Determine the (X, Y) coordinate at the center of the cell enclosing the given text.  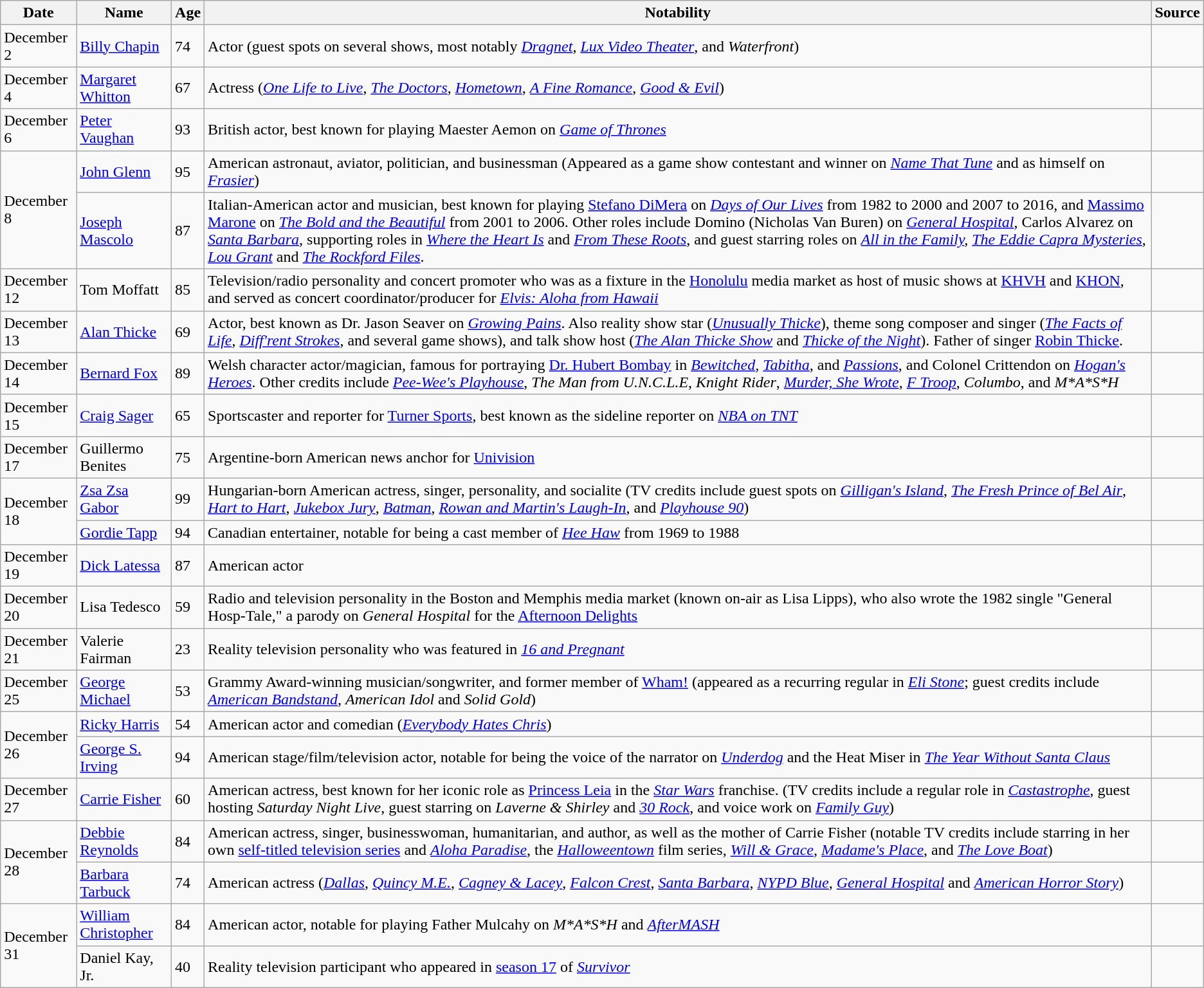
December 2 (39, 46)
December 21 (39, 650)
75 (188, 457)
John Glenn (124, 171)
American actor, notable for playing Father Mulcahy on M*A*S*H and AfterMASH (678, 925)
99 (188, 499)
Guillermo Benites (124, 457)
William Christopher (124, 925)
American astronaut, aviator, politician, and businessman (Appeared as a game show contestant and winner on Name That Tune and as himself on Frasier) (678, 171)
Bernard Fox (124, 373)
December 8 (39, 210)
December 28 (39, 862)
Zsa Zsa Gabor (124, 499)
Age (188, 13)
59 (188, 607)
British actor, best known for playing Maester Aemon on Game of Thrones (678, 130)
Argentine-born American news anchor for Univision (678, 457)
67 (188, 87)
Sportscaster and reporter for Turner Sports, best known as the sideline reporter on NBA on TNT (678, 416)
American actress (Dallas, Quincy M.E., Cagney & Lacey, Falcon Crest, Santa Barbara, NYPD Blue, General Hospital and American Horror Story) (678, 883)
December 18 (39, 511)
40 (188, 966)
Margaret Whitton (124, 87)
December 6 (39, 130)
December 17 (39, 457)
Actor (guest spots on several shows, most notably Dragnet, Lux Video Theater, and Waterfront) (678, 46)
Barbara Tarbuck (124, 883)
Carrie Fisher (124, 799)
December 4 (39, 87)
December 27 (39, 799)
69 (188, 332)
December 31 (39, 946)
Actress (One Life to Live, The Doctors, Hometown, A Fine Romance, Good & Evil) (678, 87)
American actor (678, 566)
Debbie Reynolds (124, 841)
American actor and comedian (Everybody Hates Chris) (678, 724)
65 (188, 416)
Dick Latessa (124, 566)
George Michael (124, 691)
December 20 (39, 607)
Name (124, 13)
Canadian entertainer, notable for being a cast member of Hee Haw from 1969 to 1988 (678, 532)
December 12 (39, 289)
Craig Sager (124, 416)
Joseph Mascolo (124, 230)
American stage/film/television actor, notable for being the voice of the narrator on Underdog and the Heat Miser in The Year Without Santa Claus (678, 758)
Ricky Harris (124, 724)
Daniel Kay, Jr. (124, 966)
Lisa Tedesco (124, 607)
Billy Chapin (124, 46)
George S. Irving (124, 758)
Tom Moffatt (124, 289)
December 19 (39, 566)
Notability (678, 13)
95 (188, 171)
53 (188, 691)
23 (188, 650)
Reality television participant who appeared in season 17 of Survivor (678, 966)
December 15 (39, 416)
93 (188, 130)
85 (188, 289)
Gordie Tapp (124, 532)
Valerie Fairman (124, 650)
89 (188, 373)
Alan Thicke (124, 332)
December 14 (39, 373)
Source (1177, 13)
Reality television personality who was featured in 16 and Pregnant (678, 650)
Date (39, 13)
December 25 (39, 691)
December 26 (39, 745)
December 13 (39, 332)
Peter Vaughan (124, 130)
60 (188, 799)
54 (188, 724)
